Identify which cell holds the provided text, then report its (x, y) central coordinate. 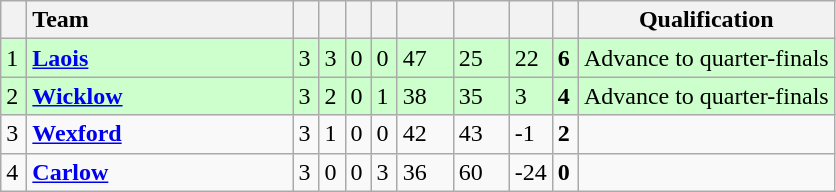
Laois (160, 58)
6 (565, 58)
60 (481, 172)
Wexford (160, 134)
47 (425, 58)
25 (481, 58)
-24 (530, 172)
38 (425, 96)
43 (481, 134)
35 (481, 96)
Wicklow (160, 96)
36 (425, 172)
Team (160, 20)
22 (530, 58)
Qualification (706, 20)
-1 (530, 134)
Carlow (160, 172)
42 (425, 134)
